For the text-containing cell, return its midpoint in [x, y] coordinate format. 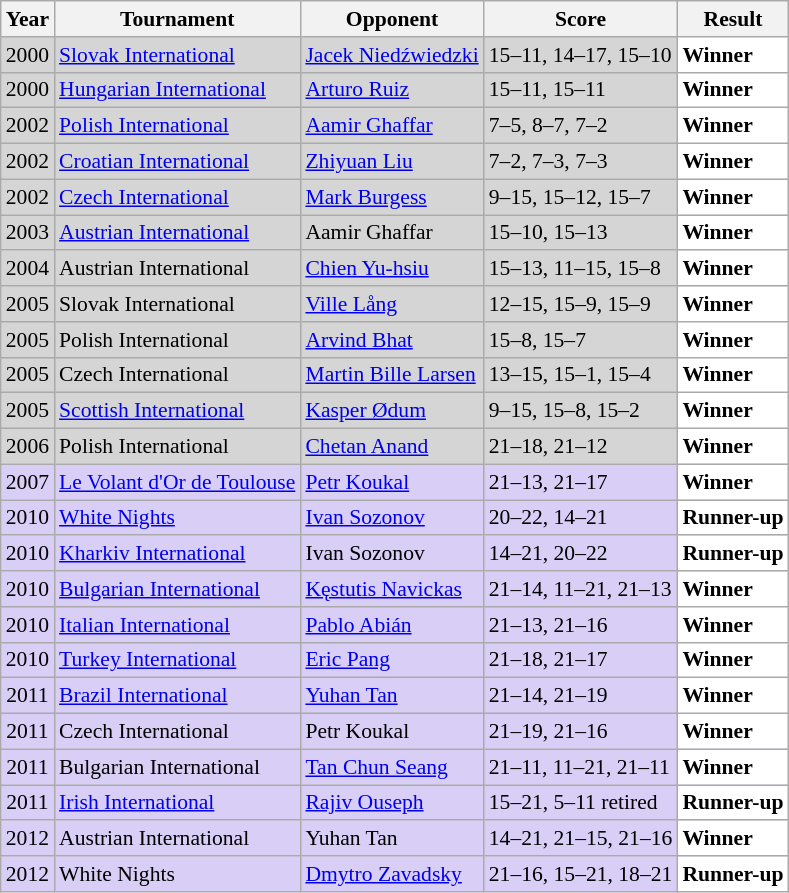
Score [581, 19]
14–21, 21–15, 21–16 [581, 839]
2007 [28, 482]
Chien Yu-hsiu [392, 269]
9–15, 15–8, 15–2 [581, 411]
Rajiv Ouseph [392, 803]
15–8, 15–7 [581, 340]
21–14, 11–21, 21–13 [581, 589]
21–14, 21–19 [581, 696]
Eric Pang [392, 660]
Tournament [177, 19]
2003 [28, 233]
15–13, 11–15, 15–8 [581, 269]
21–13, 21–17 [581, 482]
21–11, 11–21, 21–11 [581, 767]
Scottish International [177, 411]
Croatian International [177, 162]
7–5, 8–7, 7–2 [581, 126]
13–15, 15–1, 15–4 [581, 375]
Result [732, 19]
21–13, 21–16 [581, 625]
14–21, 20–22 [581, 554]
Tan Chun Seang [392, 767]
Kasper Ødum [392, 411]
12–15, 15–9, 15–9 [581, 304]
21–18, 21–12 [581, 447]
Mark Burgess [392, 197]
Ville Lång [392, 304]
15–10, 15–13 [581, 233]
Zhiyuan Liu [392, 162]
Arturo Ruiz [392, 90]
7–2, 7–3, 7–3 [581, 162]
Kharkiv International [177, 554]
Pablo Abián [392, 625]
21–18, 21–17 [581, 660]
15–11, 15–11 [581, 90]
15–21, 5–11 retired [581, 803]
21–16, 15–21, 18–21 [581, 874]
Brazil International [177, 696]
Hungarian International [177, 90]
15–11, 14–17, 15–10 [581, 55]
20–22, 14–21 [581, 518]
Opponent [392, 19]
2006 [28, 447]
Le Volant d'Or de Toulouse [177, 482]
Jacek Niedźwiedzki [392, 55]
2004 [28, 269]
21–19, 21–16 [581, 732]
Italian International [177, 625]
Year [28, 19]
9–15, 15–12, 15–7 [581, 197]
Chetan Anand [392, 447]
Turkey International [177, 660]
Kęstutis Navickas [392, 589]
Dmytro Zavadsky [392, 874]
Arvind Bhat [392, 340]
Irish International [177, 803]
Martin Bille Larsen [392, 375]
